Identify which cell holds the provided text, then report its (x, y) central coordinate. 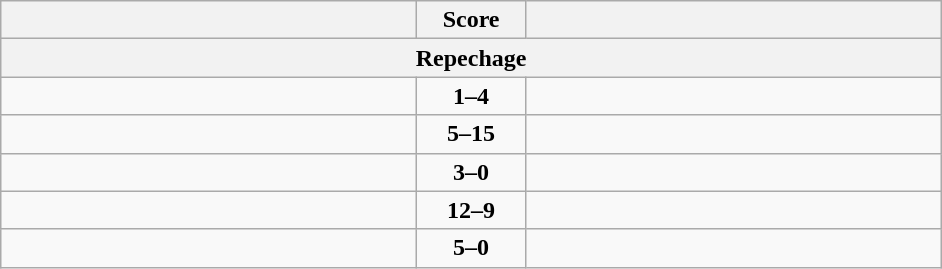
1–4 (472, 96)
Score (472, 20)
Repechage (472, 58)
5–15 (472, 134)
12–9 (472, 210)
3–0 (472, 172)
5–0 (472, 248)
